Return the [x, y] coordinate for the center point of the cell that contains the specified text.  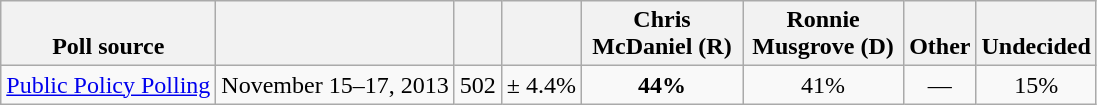
Poll source [108, 34]
— [940, 85]
41% [824, 85]
± 4.4% [541, 85]
Undecided [1036, 34]
RonnieMusgrove (D) [824, 34]
15% [1036, 85]
ChrisMcDaniel (R) [662, 34]
502 [478, 85]
November 15–17, 2013 [335, 85]
Other [940, 34]
44% [662, 85]
Public Policy Polling [108, 85]
